Determine the (x, y) coordinate at the center of the cell enclosing the given text.  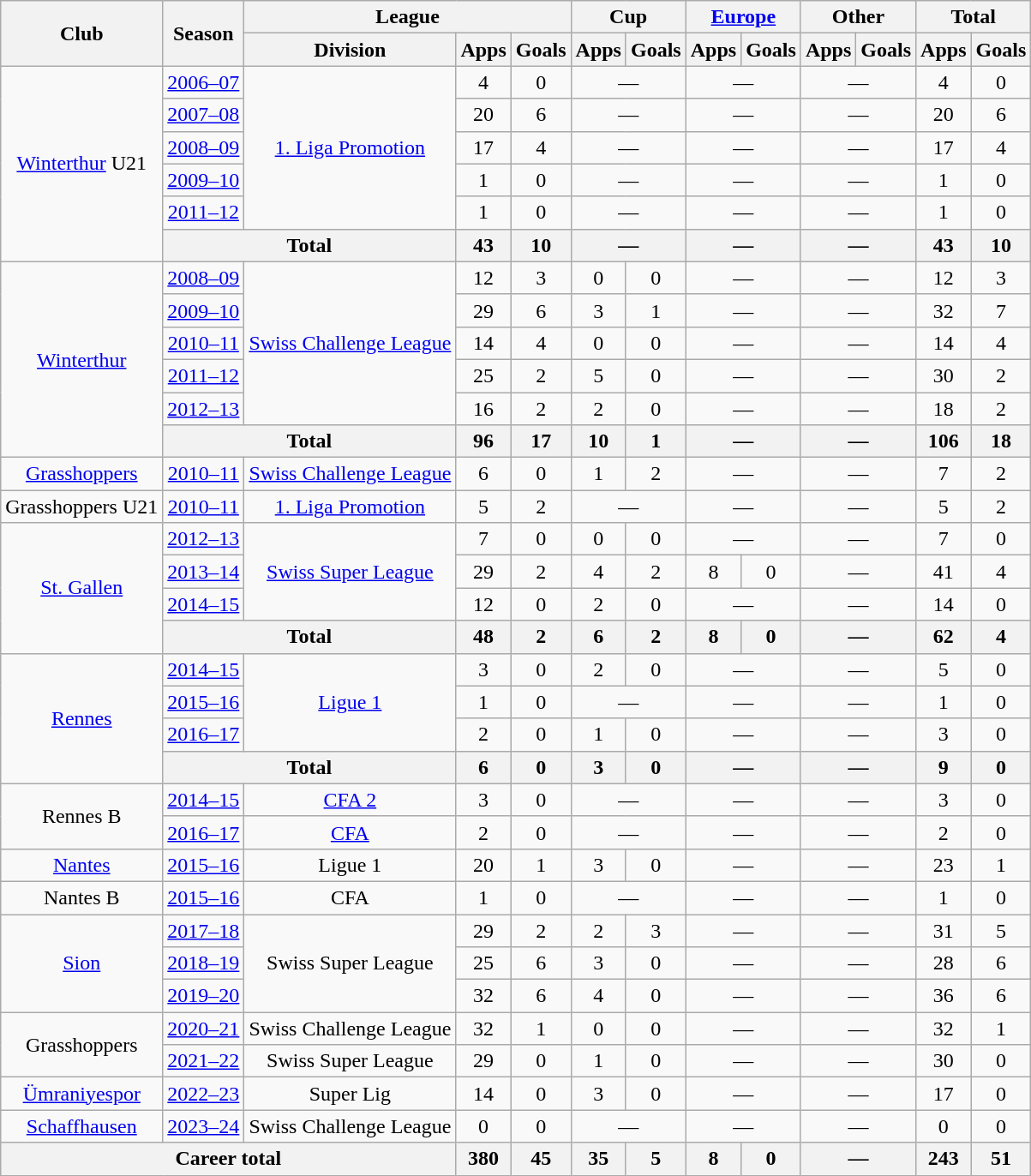
62 (944, 637)
96 (483, 441)
2019–20 (204, 996)
Super Lig (350, 1094)
Nantes (82, 865)
48 (483, 637)
Division (350, 50)
Sion (82, 963)
2017–18 (204, 930)
Nantes B (82, 897)
243 (944, 1159)
45 (541, 1159)
Club (82, 33)
Other (858, 17)
2006–07 (204, 82)
Ümraniyespor (82, 1094)
51 (1001, 1159)
106 (944, 441)
St. Gallen (82, 588)
31 (944, 930)
2018–19 (204, 963)
2020–21 (204, 1029)
28 (944, 963)
23 (944, 865)
League (408, 17)
Rennes B (82, 816)
2007–08 (204, 115)
Winterthur U21 (82, 164)
9 (944, 767)
35 (598, 1159)
CFA 2 (350, 800)
Career total (228, 1159)
36 (944, 996)
Grasshoppers U21 (82, 507)
41 (944, 572)
2013–14 (204, 572)
2021–22 (204, 1061)
Cup (628, 17)
Season (204, 33)
Europe (743, 17)
2023–24 (204, 1126)
2022–23 (204, 1094)
Winterthur (82, 359)
380 (483, 1159)
16 (483, 409)
Schaffhausen (82, 1126)
Rennes (82, 718)
